Determine the [x, y] coordinate at the center of the cell enclosing the given text.  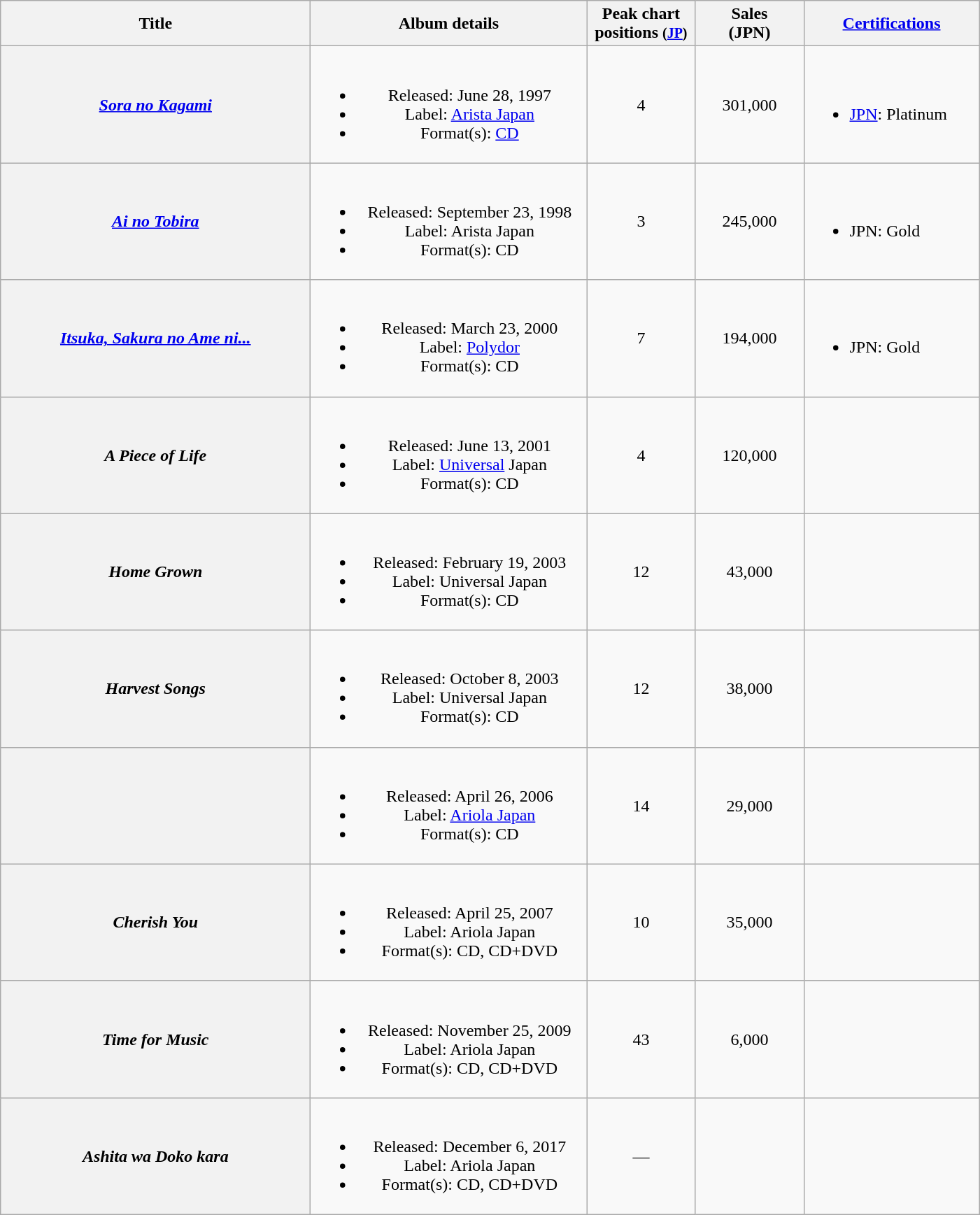
6,000 [750, 1039]
Certifications [891, 24]
Released: April 25, 2007Label: Ariola JapanFormat(s): CD, CD+DVD [449, 922]
Harvest Songs [155, 688]
3 [641, 221]
Peak chart positions (JP) [641, 24]
Released: September 23, 1998Label: Arista JapanFormat(s): CD [449, 221]
Released: June 28, 1997Label: Arista JapanFormat(s): CD [449, 105]
Sales(JPN) [750, 24]
14 [641, 806]
10 [641, 922]
Released: December 6, 2017Label: Ariola JapanFormat(s): CD, CD+DVD [449, 1156]
Released: February 19, 2003Label: Universal JapanFormat(s): CD [449, 572]
Ai no Tobira [155, 221]
JPN: Platinum [891, 105]
A Piece of Life [155, 455]
7 [641, 339]
245,000 [750, 221]
194,000 [750, 339]
301,000 [750, 105]
— [641, 1156]
Title [155, 24]
Released: March 23, 2000Label: PolydorFormat(s): CD [449, 339]
Released: April 26, 2006Label: Ariola JapanFormat(s): CD [449, 806]
Sora no Kagami [155, 105]
43 [641, 1039]
Ashita wa Doko kara [155, 1156]
Itsuka, Sakura no Ame ni... [155, 339]
Released: November 25, 2009Label: Ariola JapanFormat(s): CD, CD+DVD [449, 1039]
38,000 [750, 688]
120,000 [750, 455]
Released: June 13, 2001Label: Universal JapanFormat(s): CD [449, 455]
35,000 [750, 922]
Home Grown [155, 572]
Cherish You [155, 922]
Time for Music [155, 1039]
43,000 [750, 572]
29,000 [750, 806]
Released: October 8, 2003Label: Universal JapanFormat(s): CD [449, 688]
Album details [449, 24]
